Pinpoint the cell where the given text exists, returning its [x, y] midpoint coordinate. 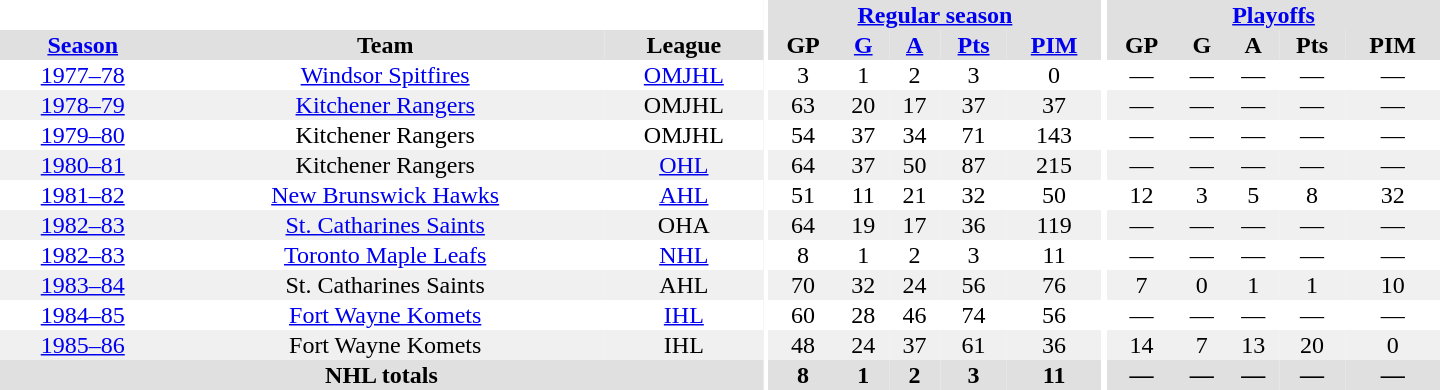
Playoffs [1274, 15]
34 [914, 135]
OHL [684, 165]
1980–81 [82, 165]
1979–80 [82, 135]
12 [1142, 195]
51 [802, 195]
Windsor Spitfires [384, 75]
1984–85 [82, 315]
61 [974, 345]
119 [1054, 225]
League [684, 45]
1978–79 [82, 105]
OHA [684, 225]
48 [802, 345]
1983–84 [82, 285]
1985–86 [82, 345]
63 [802, 105]
Season [82, 45]
76 [1054, 285]
60 [802, 315]
10 [1392, 285]
1981–82 [82, 195]
28 [864, 315]
87 [974, 165]
Regular season [934, 15]
NHL [684, 255]
143 [1054, 135]
19 [864, 225]
5 [1252, 195]
70 [802, 285]
Team [384, 45]
46 [914, 315]
NHL totals [382, 375]
14 [1142, 345]
71 [974, 135]
74 [974, 315]
21 [914, 195]
Toronto Maple Leafs [384, 255]
New Brunswick Hawks [384, 195]
215 [1054, 165]
54 [802, 135]
13 [1252, 345]
1977–78 [82, 75]
